Pinpoint the cell where the given text exists, returning its [X, Y] midpoint coordinate. 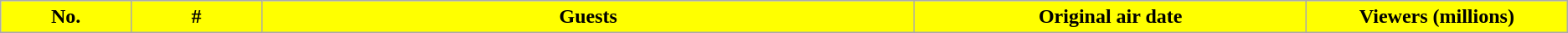
Viewers (millions) [1436, 17]
# [197, 17]
Guests [588, 17]
No. [66, 17]
Original air date [1111, 17]
